Scan for the cell matching the given text and deliver its (X, Y) coordinate at center. 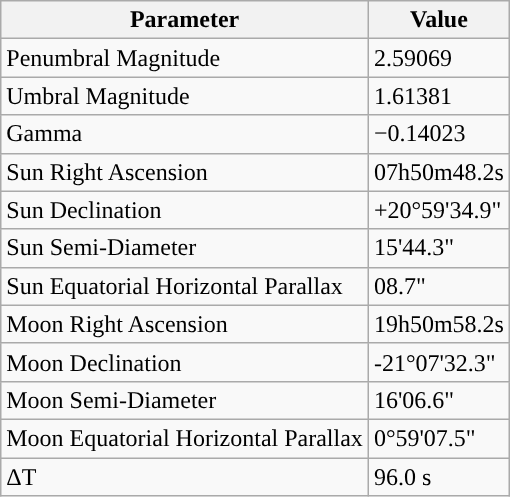
+20°59'34.9" (438, 210)
2.59069 (438, 58)
08.7" (438, 286)
Value (438, 20)
−0.14023 (438, 134)
16'06.6" (438, 400)
Parameter (185, 20)
Moon Right Ascension (185, 324)
Gamma (185, 134)
15'44.3" (438, 248)
19h50m58.2s (438, 324)
1.61381 (438, 96)
0°59'07.5" (438, 438)
-21°07'32.3" (438, 362)
Umbral Magnitude (185, 96)
07h50m48.2s (438, 172)
Moon Declination (185, 362)
Moon Equatorial Horizontal Parallax (185, 438)
Penumbral Magnitude (185, 58)
96.0 s (438, 477)
Sun Declination (185, 210)
Sun Equatorial Horizontal Parallax (185, 286)
Moon Semi-Diameter (185, 400)
ΔT (185, 477)
Sun Semi-Diameter (185, 248)
Sun Right Ascension (185, 172)
